Search for the cell housing the specified text and yield its (X, Y) center coordinate. 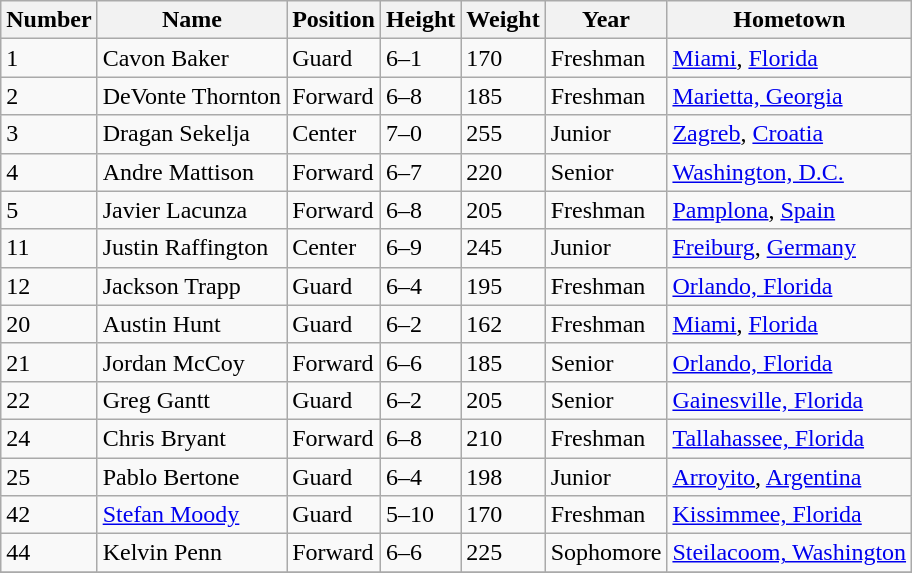
6–7 (420, 172)
220 (503, 172)
22 (49, 400)
1 (49, 58)
44 (49, 553)
2 (49, 96)
Position (334, 20)
Height (420, 20)
210 (503, 438)
6–9 (420, 248)
Sophomore (606, 553)
Weight (503, 20)
6–1 (420, 58)
Marietta, Georgia (790, 96)
20 (49, 324)
Tallahassee, Florida (790, 438)
Justin Raffington (192, 248)
11 (49, 248)
Year (606, 20)
Pamplona, Spain (790, 210)
Freiburg, Germany (790, 248)
DeVonte Thornton (192, 96)
Pablo Bertone (192, 477)
Hometown (790, 20)
195 (503, 286)
7–0 (420, 134)
Stefan Moody (192, 515)
12 (49, 286)
Number (49, 20)
Steilacoom, Washington (790, 553)
Jordan McCoy (192, 362)
225 (503, 553)
Kelvin Penn (192, 553)
Austin Hunt (192, 324)
Javier Lacunza (192, 210)
198 (503, 477)
Name (192, 20)
Chris Bryant (192, 438)
Kissimmee, Florida (790, 515)
Gainesville, Florida (790, 400)
5–10 (420, 515)
Zagreb, Croatia (790, 134)
24 (49, 438)
Andre Mattison (192, 172)
Arroyito, Argentina (790, 477)
Washington, D.C. (790, 172)
4 (49, 172)
3 (49, 134)
5 (49, 210)
Greg Gantt (192, 400)
Jackson Trapp (192, 286)
21 (49, 362)
245 (503, 248)
42 (49, 515)
25 (49, 477)
162 (503, 324)
Dragan Sekelja (192, 134)
255 (503, 134)
Cavon Baker (192, 58)
